Return the (X, Y) coordinate for the center point of the cell that contains the specified text.  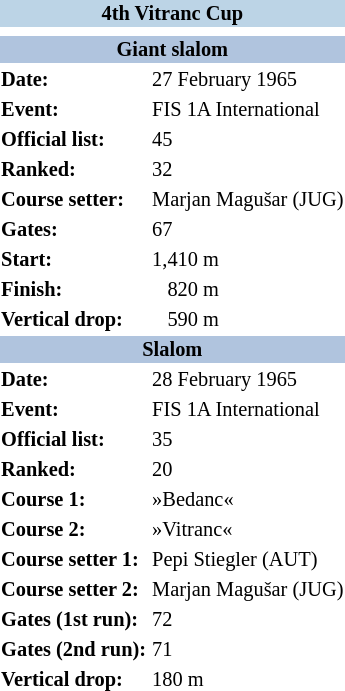
Giant slalom (172, 50)
45 (248, 140)
72 (248, 620)
67 (248, 230)
4th Vitranc Cup (172, 14)
Course setter: (74, 200)
32 (248, 170)
Course 1: (74, 500)
Vertical drop: (74, 320)
Pepi Stiegler (AUT) (248, 560)
Gates: (74, 230)
1,410 m (248, 260)
»Vitranc« (248, 530)
Finish: (74, 290)
Course setter 1: (74, 560)
590 m (248, 320)
820 m (248, 290)
Slalom (172, 350)
Course setter 2: (74, 590)
Start: (74, 260)
71 (248, 650)
Gates (2nd run): (74, 650)
20 (248, 470)
28 February 1965 (248, 380)
35 (248, 440)
27 February 1965 (248, 80)
»Bedanc« (248, 500)
Gates (1st run): (74, 620)
Course 2: (74, 530)
